Extract the [x, y] coordinate from the center of the cell holding the provided text.  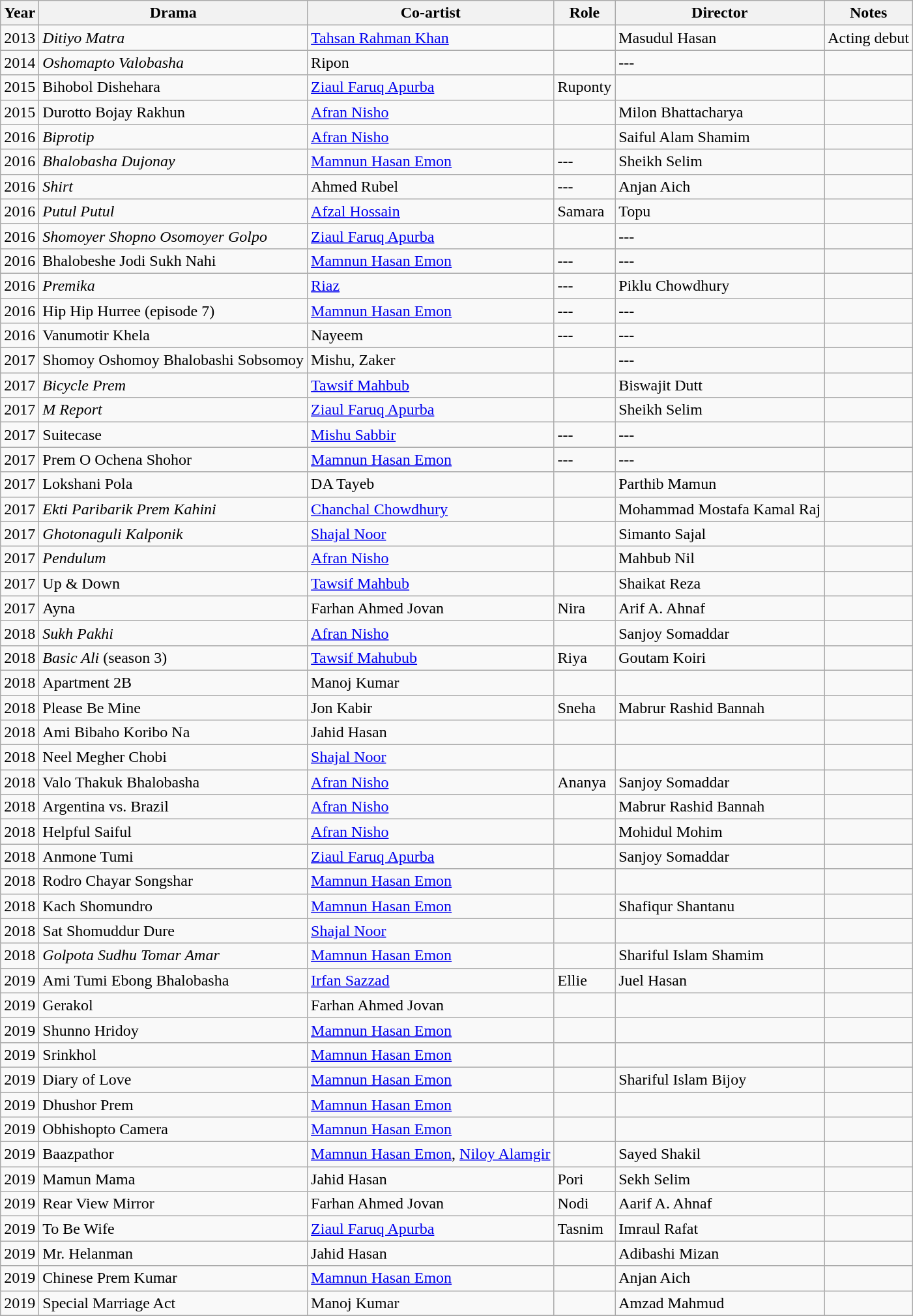
Ahmed Rubel [431, 186]
Milon Bhattacharya [719, 112]
To Be Wife [173, 1229]
Baazpathor [173, 1154]
Argentina vs. Brazil [173, 807]
Drama [173, 13]
Dhushor Prem [173, 1105]
Prem O Ochena Shohor [173, 460]
Sayed Shakil [719, 1154]
Hip Hip Hurree (episode 7) [173, 311]
Sneha [585, 707]
Please Be Mine [173, 707]
Parthib Mamun [719, 484]
Srinkhol [173, 1055]
Mr. Helanman [173, 1253]
Oshomapto Valobasha [173, 63]
Piklu Chowdhury [719, 285]
DA Tayeb [431, 484]
Mamnun Hasan Emon, Niloy Alamgir [431, 1154]
Masudul Hasan [719, 38]
Director [719, 13]
Chanchal Chowdhury [431, 509]
Saiful Alam Shamim [719, 137]
Aarif A. Ahnaf [719, 1204]
Chinese Prem Kumar [173, 1278]
Ananya [585, 782]
Sat Shomuddur Dure [173, 931]
Bhalobasha Dujonay [173, 162]
Diary of Love [173, 1079]
Up & Down [173, 583]
Mishu Sabbir [431, 435]
Adibashi Mizan [719, 1253]
Golpota Sudhu Tomar Amar [173, 956]
Helpful Saiful [173, 832]
Putul Putul [173, 211]
Irfan Sazzad [431, 980]
Mohammad Mostafa Kamal Raj [719, 509]
Special Marriage Act [173, 1303]
Tawsif Mahubub [431, 658]
Anmone Tumi [173, 856]
Nira [585, 608]
Shaikat Reza [719, 583]
Sukh Pakhi [173, 633]
Suitecase [173, 435]
Premika [173, 285]
Rodro Chayar Songshar [173, 881]
Ami Tumi Ebong Bhalobasha [173, 980]
Obhishopto Camera [173, 1130]
Biswajit Dutt [719, 385]
Arif A. Ahnaf [719, 608]
Ellie [585, 980]
Mahbub Nil [719, 559]
Year [20, 13]
Gerakol [173, 1005]
Imraul Rafat [719, 1229]
Pendulum [173, 559]
Topu [719, 211]
Notes [869, 13]
Mishu, Zaker [431, 360]
Bicycle Prem [173, 385]
Mohidul Mohim [719, 832]
Jon Kabir [431, 707]
Role [585, 13]
Juel Hasan [719, 980]
Shomoyer Shopno Osomoyer Golpo [173, 236]
Bihobol Dishehara [173, 87]
Riya [585, 658]
Pori [585, 1179]
Riaz [431, 285]
Mamun Mama [173, 1179]
Shariful Islam Shamim [719, 956]
Ayna [173, 608]
Apartment 2B [173, 682]
Ditiyo Matra [173, 38]
2014 [20, 63]
Ruponty [585, 87]
Afzal Hossain [431, 211]
Shirt [173, 186]
Sekh Selim [719, 1179]
Simanto Sajal [719, 534]
Amzad Mahmud [719, 1303]
Biprotip [173, 137]
Co-artist [431, 13]
Durotto Bojay Rakhun [173, 112]
Valo Thakuk Bhalobasha [173, 782]
Kach Shomundro [173, 906]
Shunno Hridoy [173, 1030]
Bhalobeshe Jodi Sukh Nahi [173, 261]
M Report [173, 410]
Ami Bibaho Koribo Na [173, 733]
Nodi [585, 1204]
Shafiqur Shantanu [719, 906]
Tasnim [585, 1229]
Goutam Koiri [719, 658]
Ghotonaguli Kalponik [173, 534]
Rear View Mirror [173, 1204]
Shomoy Oshomoy Bhalobashi Sobsomoy [173, 360]
Shariful Islam Bijoy [719, 1079]
Ripon [431, 63]
Samara [585, 211]
Vanumotir Khela [173, 336]
Ekti Paribarik Prem Kahini [173, 509]
2013 [20, 38]
Tahsan Rahman Khan [431, 38]
Neel Megher Chobi [173, 757]
Acting debut [869, 38]
Basic Ali (season 3) [173, 658]
Nayeem [431, 336]
Lokshani Pola [173, 484]
